Locate the cell with the specified text and output its (X, Y) center coordinate. 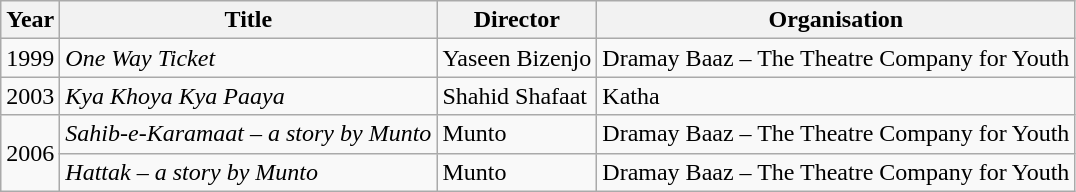
2006 (30, 153)
Katha (836, 96)
1999 (30, 58)
Sahib-e-Karamaat – a story by Munto (248, 134)
Organisation (836, 20)
Hattak – a story by Munto (248, 172)
Year (30, 20)
Shahid Shafaat (517, 96)
Title (248, 20)
2003 (30, 96)
Yaseen Bizenjo (517, 58)
Kya Khoya Kya Paaya (248, 96)
One Way Ticket (248, 58)
Director (517, 20)
